Output the [x, y] coordinate of the center of the cell containing the given text.  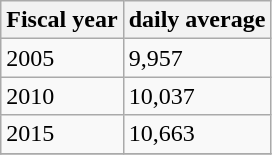
2010 [62, 96]
9,957 [197, 58]
2005 [62, 58]
2015 [62, 134]
10,663 [197, 134]
Fiscal year [62, 20]
10,037 [197, 96]
daily average [197, 20]
